Scan for the cell matching the given text and deliver its (X, Y) coordinate at center. 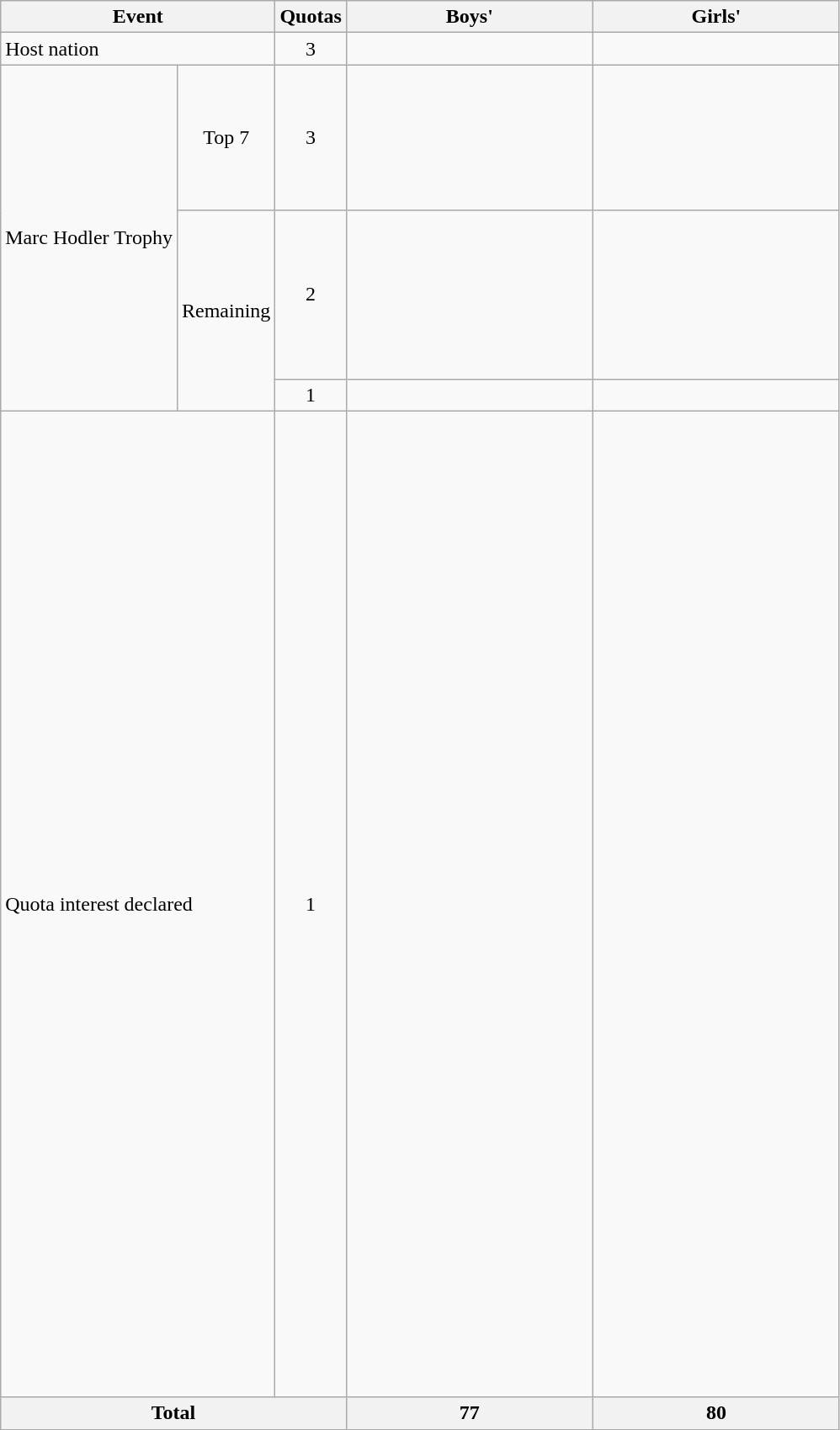
Total (173, 1413)
Quota interest declared (138, 904)
Girls' (715, 17)
Boys' (470, 17)
Remaining (226, 311)
Host nation (138, 49)
Top 7 (226, 138)
77 (470, 1413)
Quotas (311, 17)
Marc Hodler Trophy (89, 237)
2 (311, 295)
80 (715, 1413)
Event (138, 17)
